For the text-containing cell, return its midpoint in [x, y] coordinate format. 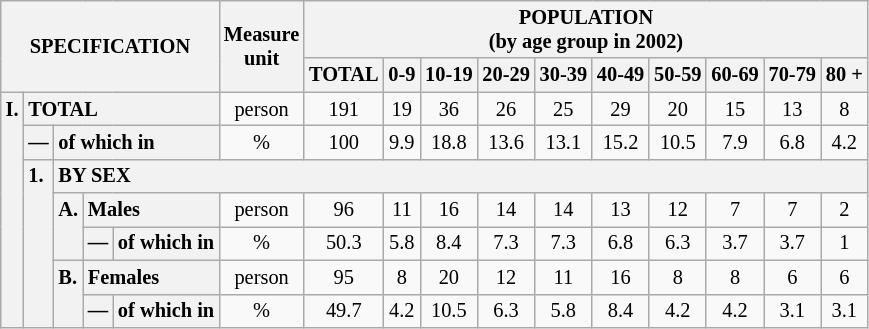
19 [402, 109]
50-59 [678, 75]
SPECIFICATION [110, 46]
13.6 [506, 142]
1. [38, 243]
29 [620, 109]
0-9 [402, 75]
100 [344, 142]
10-19 [448, 75]
40-49 [620, 75]
36 [448, 109]
7.9 [734, 142]
95 [344, 277]
96 [344, 210]
9.9 [402, 142]
15 [734, 109]
60-69 [734, 75]
49.7 [344, 311]
1 [844, 243]
BY SEX [461, 176]
191 [344, 109]
13.1 [564, 142]
Measure unit [262, 46]
50.3 [344, 243]
2 [844, 210]
I. [12, 210]
26 [506, 109]
B. [68, 294]
A. [68, 226]
70-79 [792, 75]
18.8 [448, 142]
30-39 [564, 75]
15.2 [620, 142]
20-29 [506, 75]
POPULATION (by age group in 2002) [586, 29]
25 [564, 109]
Females [151, 277]
80 + [844, 75]
Males [151, 210]
